Pinpoint the cell where the given text exists, returning its (X, Y) midpoint coordinate. 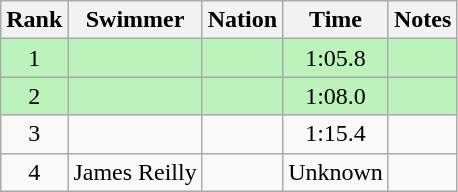
2 (34, 96)
1 (34, 58)
1:15.4 (336, 134)
Swimmer (135, 20)
1:05.8 (336, 58)
Rank (34, 20)
4 (34, 172)
Unknown (336, 172)
Nation (242, 20)
Time (336, 20)
1:08.0 (336, 96)
James Reilly (135, 172)
Notes (422, 20)
3 (34, 134)
